Extract the [X, Y] coordinate from the center of the cell holding the provided text.  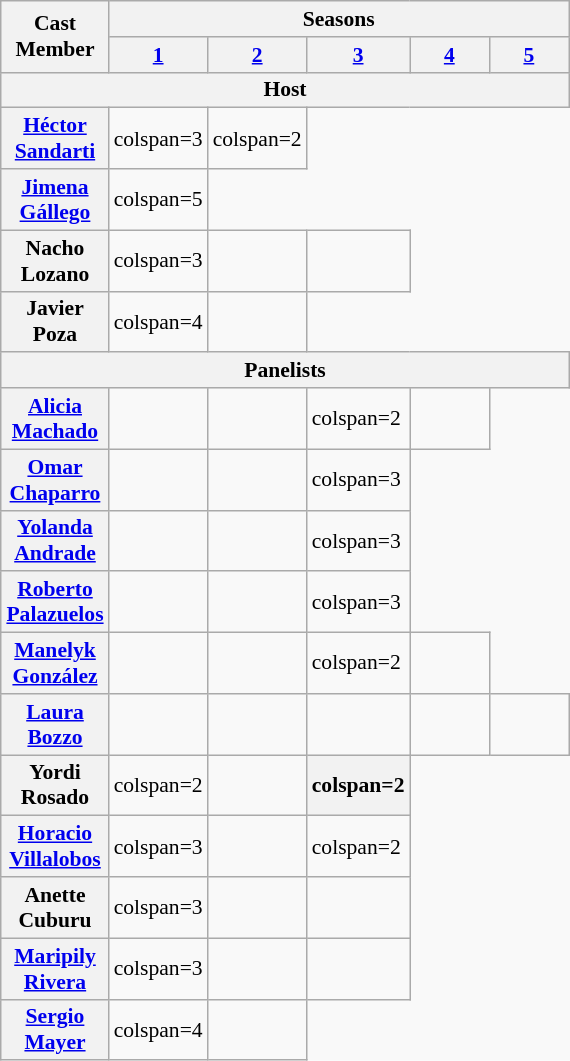
Horacio Villalobos [54, 846]
3 [358, 55]
5 [529, 55]
Alicia Machado [54, 418]
Jimena Gállego [54, 200]
Roberto Palazuelos [54, 602]
Omar Chaparro [54, 480]
Laura Bozzo [54, 724]
Héctor Sandarti [54, 138]
4 [450, 55]
1 [158, 55]
2 [258, 55]
Nacho Lozano [54, 260]
colspan=5 [158, 200]
Maripily Rivera [54, 968]
Manelyk González [54, 664]
Cast Member [54, 36]
Yolanda Andrade [54, 540]
Seasons [339, 19]
Javier Poza [54, 322]
Panelists [284, 371]
Sergio Mayer [54, 1030]
Yordi Rosado [54, 786]
Anette Cuburu [54, 908]
Host [284, 90]
